Pinpoint the cell where the given text exists, returning its [X, Y] midpoint coordinate. 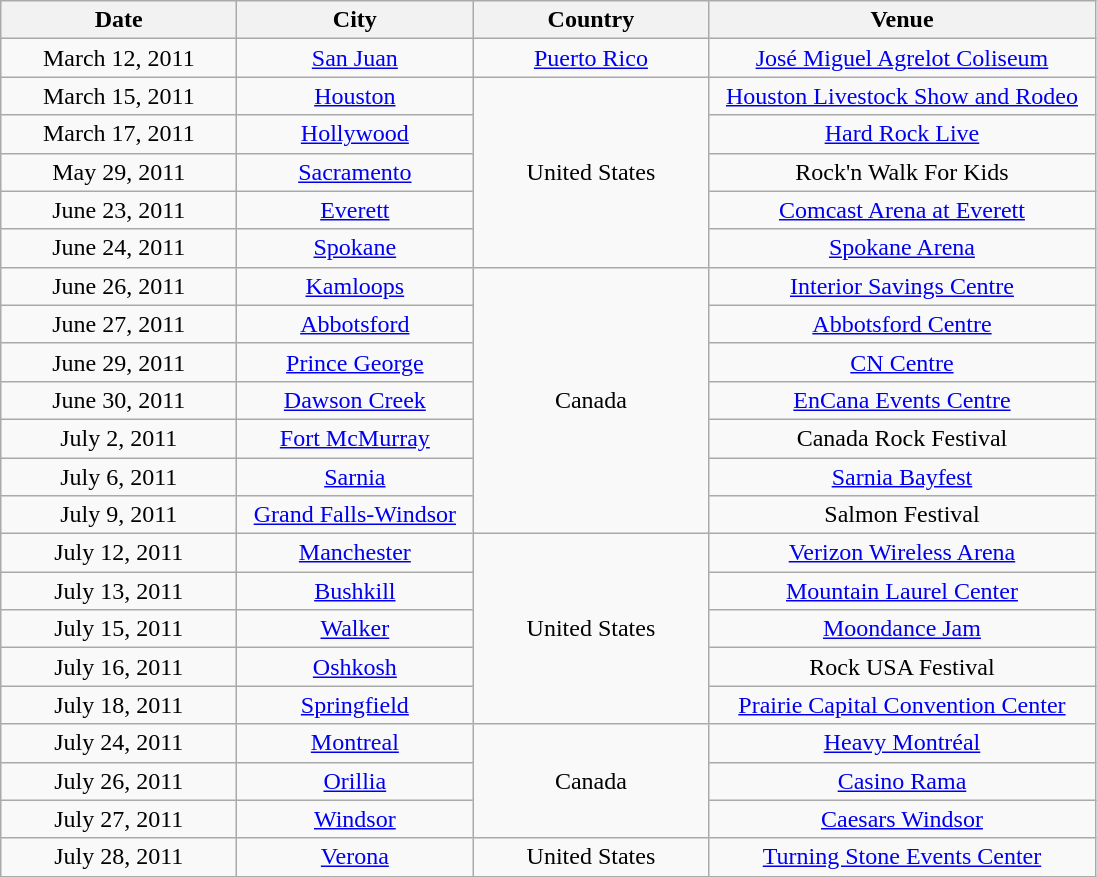
July 2, 2011 [119, 438]
Country [591, 20]
Dawson Creek [355, 400]
Montreal [355, 743]
Fort McMurray [355, 438]
July 28, 2011 [119, 857]
Spokane Arena [902, 248]
Everett [355, 210]
Kamloops [355, 286]
EnCana Events Centre [902, 400]
Windsor [355, 819]
Houston [355, 96]
July 6, 2011 [119, 477]
July 15, 2011 [119, 629]
Casino Rama [902, 781]
Houston Livestock Show and Rodeo [902, 96]
Sarnia [355, 477]
Hard Rock Live [902, 134]
Bushkill [355, 591]
Canada Rock Festival [902, 438]
July 18, 2011 [119, 705]
Turning Stone Events Center [902, 857]
Interior Savings Centre [902, 286]
Walker [355, 629]
Date [119, 20]
San Juan [355, 58]
Caesars Windsor [902, 819]
Abbotsford [355, 324]
Heavy Montréal [902, 743]
March 17, 2011 [119, 134]
Puerto Rico [591, 58]
June 23, 2011 [119, 210]
Verizon Wireless Arena [902, 553]
Salmon Festival [902, 515]
Abbotsford Centre [902, 324]
CN Centre [902, 362]
July 12, 2011 [119, 553]
Manchester [355, 553]
Rock USA Festival [902, 667]
Oshkosh [355, 667]
Moondance Jam [902, 629]
July 16, 2011 [119, 667]
March 12, 2011 [119, 58]
Sacramento [355, 172]
Hollywood [355, 134]
Mountain Laurel Center [902, 591]
June 27, 2011 [119, 324]
José Miguel Agrelot Coliseum [902, 58]
Venue [902, 20]
March 15, 2011 [119, 96]
Spokane [355, 248]
June 26, 2011 [119, 286]
Comcast Arena at Everett [902, 210]
Orillia [355, 781]
Verona [355, 857]
Sarnia Bayfest [902, 477]
Grand Falls-Windsor [355, 515]
June 24, 2011 [119, 248]
City [355, 20]
Prince George [355, 362]
July 27, 2011 [119, 819]
July 9, 2011 [119, 515]
June 29, 2011 [119, 362]
Rock'n Walk For Kids [902, 172]
Prairie Capital Convention Center [902, 705]
June 30, 2011 [119, 400]
Springfield [355, 705]
July 24, 2011 [119, 743]
July 26, 2011 [119, 781]
July 13, 2011 [119, 591]
May 29, 2011 [119, 172]
